Pinpoint the cell where the given text exists, returning its (X, Y) midpoint coordinate. 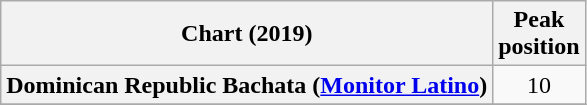
Dominican Republic Bachata (Monitor Latino) (247, 85)
Chart (2019) (247, 34)
Peakposition (539, 34)
10 (539, 85)
